Pinpoint the cell where the given text exists, returning its (x, y) midpoint coordinate. 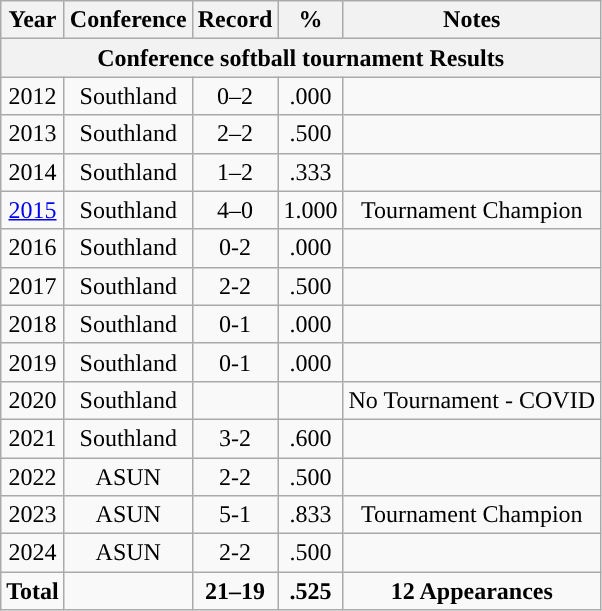
% (310, 20)
2016 (33, 248)
2015 (33, 210)
2024 (33, 553)
2022 (33, 477)
2–2 (235, 134)
3-2 (235, 438)
0–2 (235, 96)
.600 (310, 438)
2019 (33, 362)
0-2 (235, 248)
2012 (33, 96)
1–2 (235, 172)
4–0 (235, 210)
Record (235, 20)
Total (33, 591)
12 Appearances (472, 591)
Notes (472, 20)
2021 (33, 438)
2023 (33, 515)
2018 (33, 324)
2017 (33, 286)
2014 (33, 172)
2020 (33, 400)
1.000 (310, 210)
.833 (310, 515)
.333 (310, 172)
5-1 (235, 515)
Conference (128, 20)
2013 (33, 134)
Year (33, 20)
.525 (310, 591)
No Tournament - COVID (472, 400)
21–19 (235, 591)
Conference softball tournament Results (301, 58)
